From the cell containing the given text, extract its center point as (x, y) coordinate. 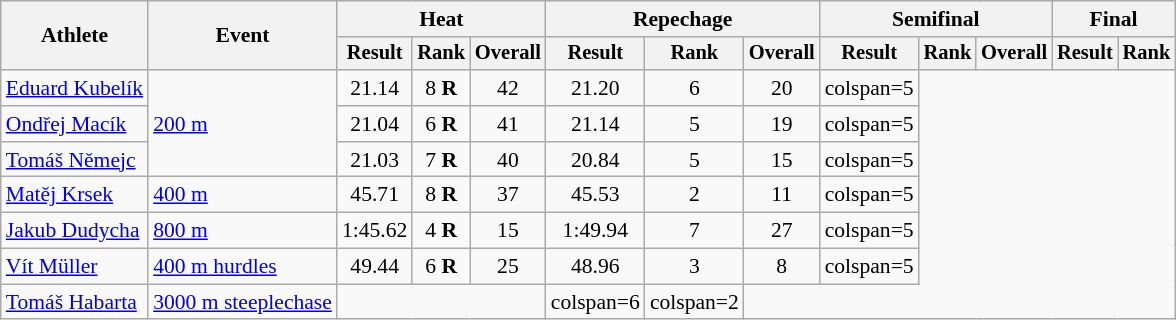
4 R (441, 231)
Jakub Dudycha (74, 231)
colspan=6 (596, 302)
42 (508, 88)
Final (1114, 19)
Event (242, 36)
400 m (242, 195)
40 (508, 160)
Eduard Kubelík (74, 88)
21.03 (374, 160)
6 (694, 88)
3000 m steeplechase (242, 302)
1:45.62 (374, 231)
800 m (242, 231)
37 (508, 195)
3 (694, 267)
200 m (242, 124)
49.44 (374, 267)
Semifinal (936, 19)
Ondřej Macík (74, 124)
11 (782, 195)
20 (782, 88)
colspan=2 (694, 302)
Vít Müller (74, 267)
Athlete (74, 36)
7 (694, 231)
45.71 (374, 195)
8 (782, 267)
Tomáš Němejc (74, 160)
Matěj Krsek (74, 195)
21.20 (596, 88)
2 (694, 195)
Heat (442, 19)
Repechage (683, 19)
19 (782, 124)
20.84 (596, 160)
45.53 (596, 195)
1:49.94 (596, 231)
25 (508, 267)
27 (782, 231)
7 R (441, 160)
41 (508, 124)
Tomáš Habarta (74, 302)
48.96 (596, 267)
21.04 (374, 124)
400 m hurdles (242, 267)
